Determine the (x, y) coordinate at the center of the cell enclosing the given text.  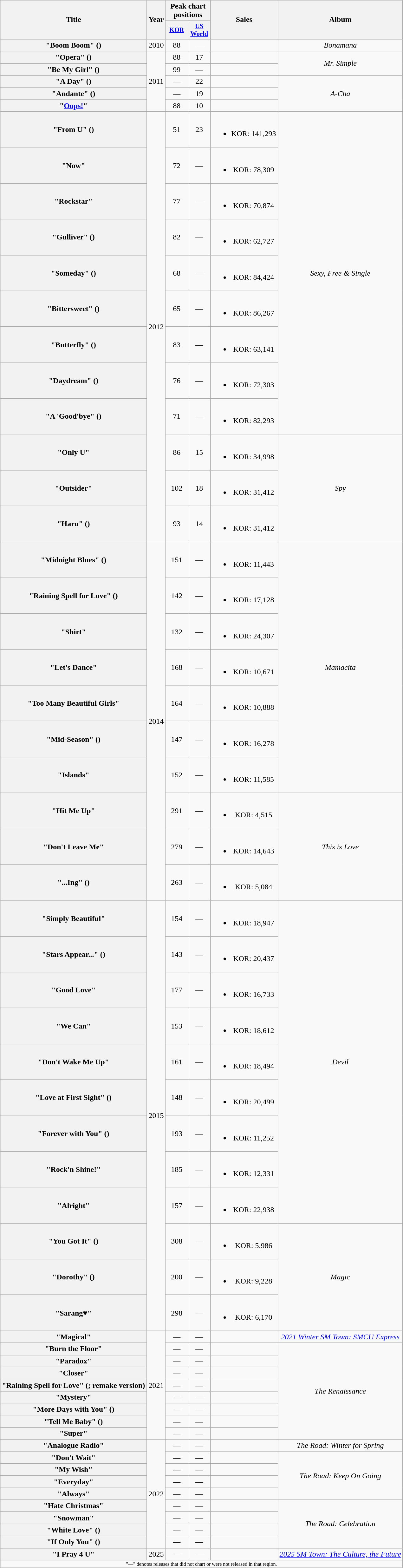
"A 'Good'bye" () (74, 416)
"Don't Wake Me Up" (74, 1062)
KOR: 5,084 (244, 882)
2015 (156, 1116)
KOR: 5,986 (244, 1241)
193 (177, 1134)
Devil (340, 1062)
2025 (156, 1554)
KOR: 6,170 (244, 1313)
18 (199, 488)
"I Pray 4 U" (74, 1554)
KOR: 34,998 (244, 452)
KOR: 14,643 (244, 847)
68 (177, 273)
132 (177, 632)
"Hit Me Up" (74, 811)
KOR: 70,874 (244, 201)
"Don't Wait" (74, 1458)
"Stars Appear..." () (74, 954)
Year (156, 20)
2025 SM Town: The Culture, the Future (340, 1554)
"Magical" (74, 1337)
KOR: 72,303 (244, 381)
10 (199, 106)
"Rockstar" (74, 201)
72 (177, 166)
142 (177, 596)
147 (177, 739)
291 (177, 811)
76 (177, 381)
"A Day" () (74, 82)
"Always" (74, 1494)
"Super" (74, 1433)
"Burn the Floor" (74, 1349)
"Daydream" () (74, 381)
The Renaissance (340, 1391)
KOR: 24,307 (244, 632)
"Rock'n Shine!" (74, 1170)
157 (177, 1205)
"We Can" (74, 1026)
KOR: 78,309 (244, 166)
KOR: 141,293 (244, 129)
"Dorothy" () (74, 1277)
KOR: 11,252 (244, 1134)
154 (177, 918)
"Oops!" (74, 106)
185 (177, 1170)
"Paradox" (74, 1361)
"Good Love" (74, 990)
152 (177, 775)
Mamacita (340, 667)
Title (74, 20)
23 (199, 129)
"Andante" () (74, 94)
KOR: 10,671 (244, 667)
"Too Many Beautiful Girls" (74, 703)
143 (177, 954)
This is Love (340, 847)
"Only U" (74, 452)
99 (177, 69)
2022 (156, 1494)
KOR: 84,424 (244, 273)
"Now" (74, 166)
USWorld (199, 30)
"More Days with You" () (74, 1409)
KOR: 17,128 (244, 596)
"...Ing" () (74, 882)
KOR: 62,727 (244, 237)
KOR: 86,267 (244, 309)
KOR: 4,515 (244, 811)
"Sarang♥" (74, 1313)
"My Wish" (74, 1470)
"Raining Spell for Love" (; remake version) (74, 1385)
"Bittersweet" () (74, 309)
A-Cha (340, 94)
151 (177, 560)
"Mystery" (74, 1397)
"Raining Spell for Love" () (74, 596)
"Love at First Sight" () (74, 1098)
177 (177, 990)
14 (199, 524)
KOR: 82,293 (244, 416)
"Simply Beautiful" (74, 918)
93 (177, 524)
86 (177, 452)
"If Only You" () (74, 1542)
"Opera" () (74, 57)
KOR: 16,733 (244, 990)
"—" denotes releases that did not chart or were not released in that region. (202, 1564)
The Road: Celebration (340, 1524)
KOR: 18,494 (244, 1062)
"Alright" (74, 1205)
"Closer" (74, 1373)
77 (177, 201)
KOR: 10,888 (244, 703)
KOR: 11,585 (244, 775)
KOR: 16,278 (244, 739)
"Haru" () (74, 524)
168 (177, 667)
Bonamana (340, 45)
The Road: Winter for Spring (340, 1446)
"You Got It" () (74, 1241)
148 (177, 1098)
Spy (340, 488)
KOR: 18,947 (244, 918)
15 (199, 452)
Mr. Simple (340, 63)
Magic (340, 1277)
"Butterfly" () (74, 344)
164 (177, 703)
65 (177, 309)
2012 (156, 327)
KOR: 9,228 (244, 1277)
"Someday" () (74, 273)
KOR: 20,437 (244, 954)
51 (177, 129)
"Be My Girl" () (74, 69)
82 (177, 237)
KOR: 18,612 (244, 1026)
"Outsider" (74, 488)
2014 (156, 721)
"Analogue Radio" (74, 1446)
"Gulliver" () (74, 237)
Album (340, 20)
"Forever with You" () (74, 1134)
102 (177, 488)
Peak chart positions (188, 11)
"White Love" () (74, 1530)
263 (177, 882)
19 (199, 94)
"Everyday" (74, 1482)
"Hate Christmas" (74, 1506)
KOR: 12,331 (244, 1170)
308 (177, 1241)
KOR: 22,938 (244, 1205)
"Let's Dance" (74, 667)
200 (177, 1277)
161 (177, 1062)
KOR: 63,141 (244, 344)
"Islands" (74, 775)
The Road: Keep On Going (340, 1476)
KOR (177, 30)
"Boom Boom" () (74, 45)
"Midnight Blues" () (74, 560)
298 (177, 1313)
"Tell Me Baby" () (74, 1421)
"Don't Leave Me" (74, 847)
279 (177, 847)
2021 (156, 1385)
71 (177, 416)
2011 (156, 82)
22 (199, 82)
Sexy, Free & Single (340, 273)
83 (177, 344)
17 (199, 57)
2021 Winter SM Town: SMCU Express (340, 1337)
KOR: 11,443 (244, 560)
"From U" () (74, 129)
Sales (244, 20)
KOR: 20,499 (244, 1098)
153 (177, 1026)
"Snowman" (74, 1518)
"Mid-Season" () (74, 739)
2010 (156, 45)
"Shirt" (74, 632)
